Determine the (x, y) coordinate at the center of the cell enclosing the given text.  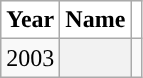
Year (30, 20)
2003 (30, 58)
Name (96, 20)
